Return [X, Y] of the center of cell containing provided text 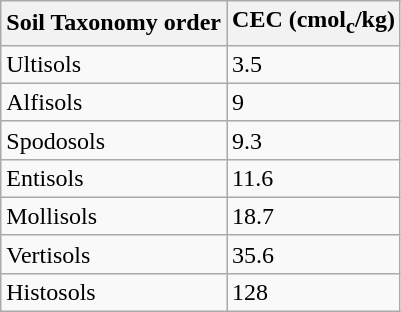
3.5 [314, 64]
9.3 [314, 140]
Histosols [114, 292]
Entisols [114, 178]
Soil Taxonomy order [114, 23]
Vertisols [114, 254]
128 [314, 292]
18.7 [314, 216]
Mollisols [114, 216]
Spodosols [114, 140]
35.6 [314, 254]
Alfisols [114, 102]
CEC (cmolc/kg) [314, 23]
9 [314, 102]
Ultisols [114, 64]
11.6 [314, 178]
